Determine the (x, y) coordinate at the center of the cell enclosing the given text.  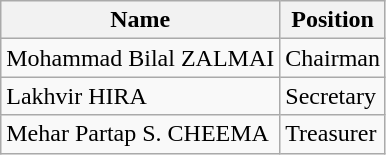
Chairman (333, 58)
Mohammad Bilal ZALMAI (140, 58)
Position (333, 20)
Lakhvir HIRA (140, 96)
Secretary (333, 96)
Treasurer (333, 134)
Name (140, 20)
Mehar Partap S. CHEEMA (140, 134)
